Detect which cell encompasses the target text, then output its (x, y) center coordinate. 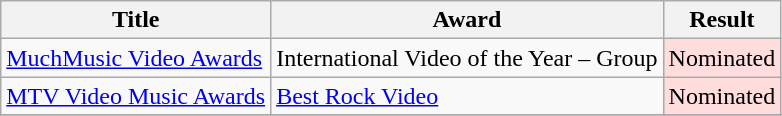
MuchMusic Video Awards (136, 58)
MTV Video Music Awards (136, 96)
International Video of the Year – Group (467, 58)
Award (467, 20)
Best Rock Video (467, 96)
Title (136, 20)
Result (722, 20)
